Find where the given text appears and provide that cell's center as (X, Y) coordinate. 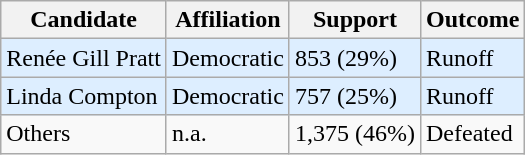
Support (354, 20)
Outcome (472, 20)
Linda Compton (84, 96)
Renée Gill Pratt (84, 58)
757 (25%) (354, 96)
Candidate (84, 20)
Others (84, 134)
n.a. (228, 134)
1,375 (46%) (354, 134)
Defeated (472, 134)
Affiliation (228, 20)
853 (29%) (354, 58)
